Capture the cell that displays the provided text and extract its [x, y] central coordinate. 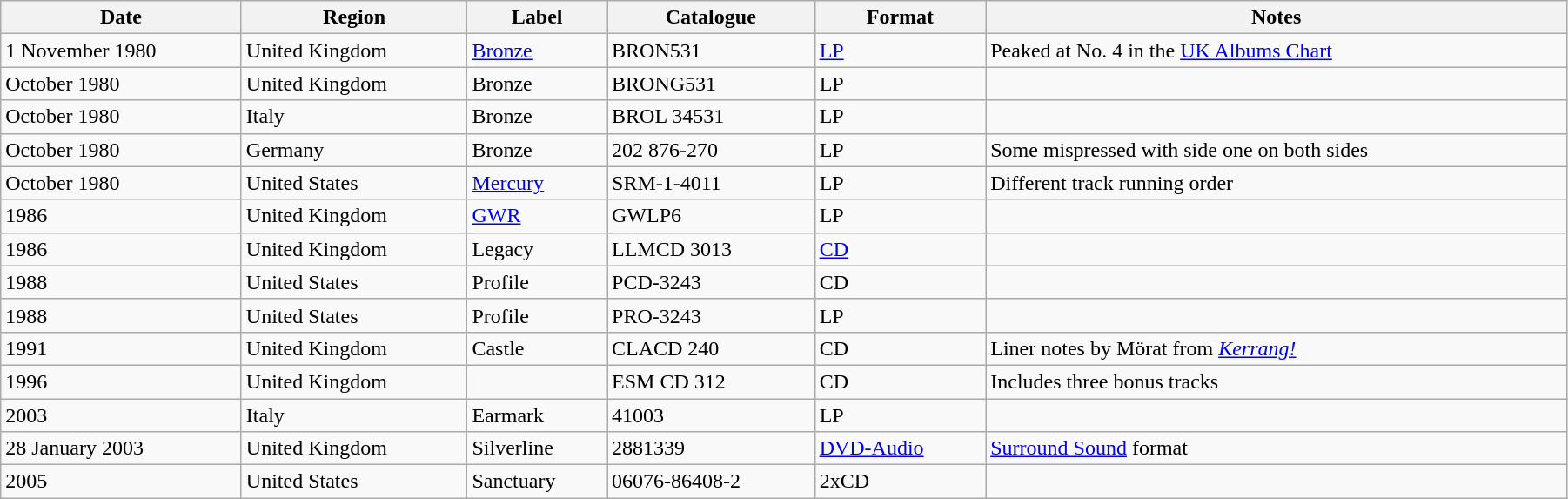
GWLP6 [712, 216]
Sanctuary [538, 482]
Legacy [538, 249]
Notes [1277, 17]
PCD-3243 [712, 282]
Peaked at No. 4 in the UK Albums Chart [1277, 51]
Castle [538, 348]
BROL 34531 [712, 117]
CLACD 240 [712, 348]
2881339 [712, 448]
Date [122, 17]
Catalogue [712, 17]
Includes three bonus tracks [1277, 381]
1991 [122, 348]
Some mispressed with side one on both sides [1277, 150]
41003 [712, 415]
BRONG531 [712, 84]
Region [354, 17]
DVD-Audio [900, 448]
28 January 2003 [122, 448]
LLMCD 3013 [712, 249]
1996 [122, 381]
ESM CD 312 [712, 381]
PRO-3243 [712, 315]
Germany [354, 150]
Surround Sound format [1277, 448]
Liner notes by Mörat from Kerrang! [1277, 348]
1 November 1980 [122, 51]
Different track running order [1277, 183]
2xCD [900, 482]
202 876-270 [712, 150]
GWR [538, 216]
2003 [122, 415]
Label [538, 17]
06076-86408-2 [712, 482]
Earmark [538, 415]
2005 [122, 482]
Format [900, 17]
BRON531 [712, 51]
SRM-1-4011 [712, 183]
Mercury [538, 183]
Silverline [538, 448]
